Search for the cell housing the specified text and yield its [X, Y] center coordinate. 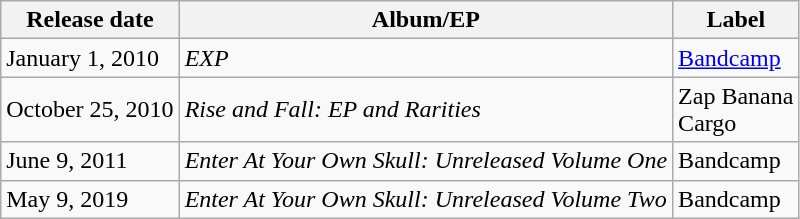
Enter At Your Own Skull: Unreleased Volume One [426, 161]
June 9, 2011 [90, 161]
EXP [426, 58]
Zap BananaCargo [736, 110]
Enter At Your Own Skull: Unreleased Volume Two [426, 199]
October 25, 2010 [90, 110]
Release date [90, 20]
May 9, 2019 [90, 199]
Label [736, 20]
Rise and Fall: EP and Rarities [426, 110]
Album/EP [426, 20]
January 1, 2010 [90, 58]
